Scan for the cell matching the given text and deliver its (X, Y) coordinate at center. 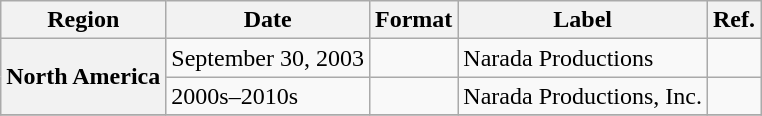
2000s–2010s (268, 96)
Label (583, 20)
Date (268, 20)
Format (413, 20)
Narada Productions (583, 58)
September 30, 2003 (268, 58)
Narada Productions, Inc. (583, 96)
Region (84, 20)
North America (84, 77)
Ref. (734, 20)
